Pinpoint the cell where the given text exists, returning its (X, Y) midpoint coordinate. 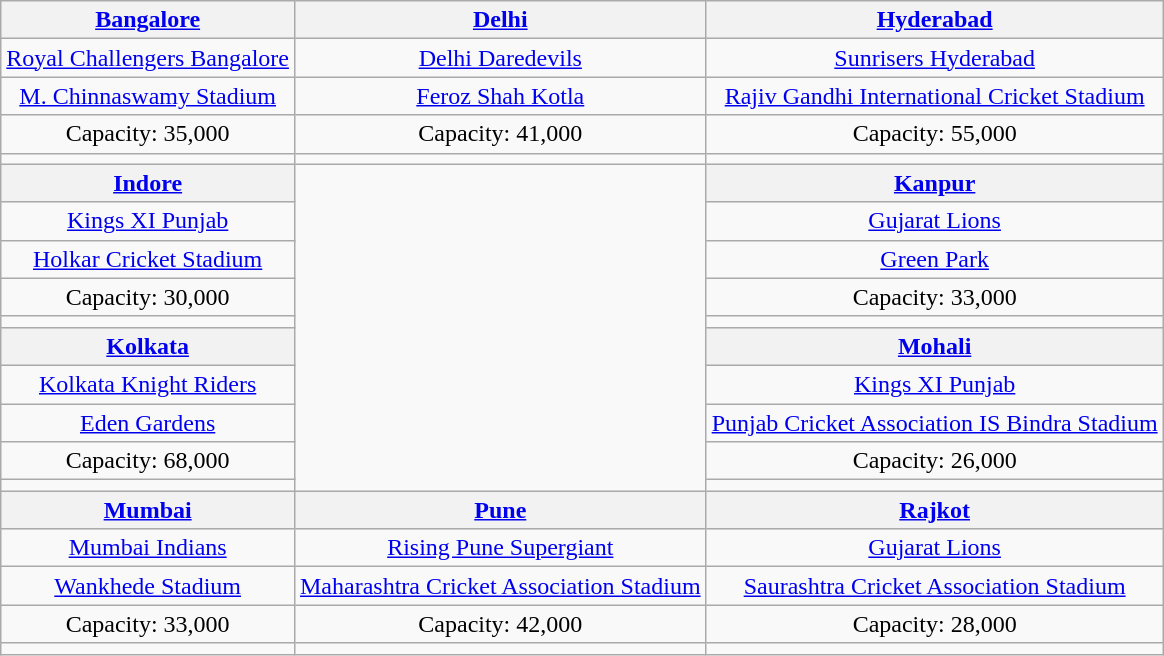
Green Park (934, 259)
Rajkot (934, 510)
Kanpur (934, 183)
Saurashtra Cricket Association Stadium (934, 586)
Delhi (500, 20)
Mumbai (148, 510)
Indore (148, 183)
Punjab Cricket Association IS Bindra Stadium (934, 423)
Hyderabad (934, 20)
Mumbai Indians (148, 548)
Rajiv Gandhi International Cricket Stadium (934, 96)
Capacity: 42,000 (500, 624)
Capacity: 68,000 (148, 461)
Capacity: 28,000 (934, 624)
Capacity: 41,000 (500, 134)
Capacity: 30,000 (148, 297)
Feroz Shah Kotla (500, 96)
Eden Gardens (148, 423)
M. Chinnaswamy Stadium (148, 96)
Rising Pune Supergiant (500, 548)
Wankhede Stadium (148, 586)
Kolkata (148, 346)
Sunrisers Hyderabad (934, 58)
Capacity: 35,000 (148, 134)
Delhi Daredevils (500, 58)
Bangalore (148, 20)
Capacity: 26,000 (934, 461)
Capacity: 55,000 (934, 134)
Mohali (934, 346)
Holkar Cricket Stadium (148, 259)
Pune (500, 510)
Kolkata Knight Riders (148, 384)
Maharashtra Cricket Association Stadium (500, 586)
Royal Challengers Bangalore (148, 58)
